Extract the [X, Y] coordinate from the center of the cell holding the provided text.  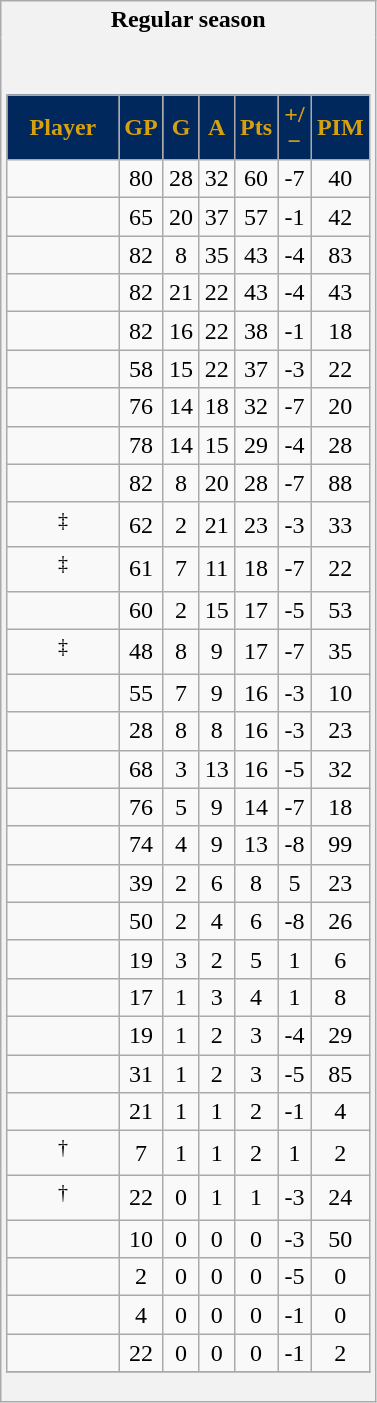
99 [340, 845]
31 [141, 1074]
Regular season [188, 20]
26 [340, 921]
11 [217, 570]
65 [141, 217]
G [181, 128]
GP [141, 128]
38 [256, 331]
80 [141, 179]
40 [340, 179]
Pts [256, 128]
39 [141, 883]
58 [141, 369]
42 [340, 217]
83 [340, 255]
88 [340, 483]
61 [141, 570]
Player [63, 128]
+/− [295, 128]
53 [340, 610]
55 [141, 693]
68 [141, 769]
85 [340, 1074]
62 [141, 524]
33 [340, 524]
57 [256, 217]
PIM [340, 128]
74 [141, 845]
24 [340, 1198]
48 [141, 652]
A [217, 128]
78 [141, 445]
